Return the [X, Y] coordinate for the center point of the cell that contains the specified text.  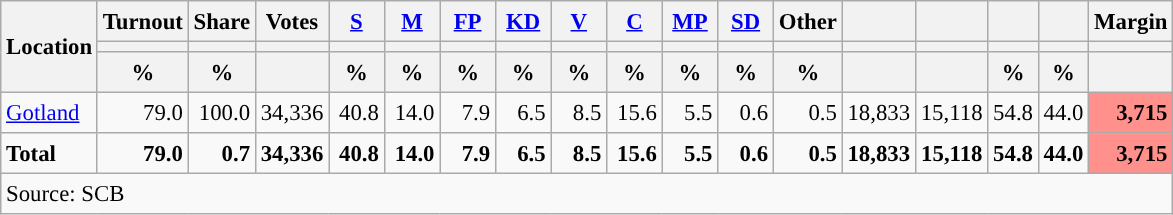
Share [222, 22]
Source: SCB [587, 194]
C [635, 22]
MP [690, 22]
Other [808, 22]
SD [746, 22]
KD [523, 22]
S [357, 22]
Total [50, 154]
V [579, 22]
M [412, 22]
FP [468, 22]
Margin [1131, 22]
0.7 [222, 154]
100.0 [222, 114]
Votes [292, 22]
Turnout [142, 22]
Gotland [50, 114]
Location [50, 47]
